Scan for the cell matching the given text and deliver its [x, y] coordinate at center. 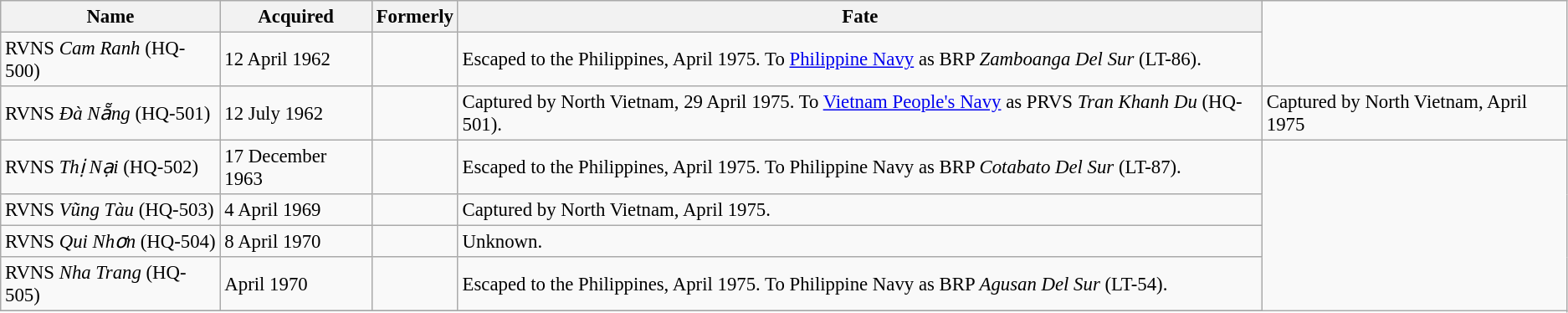
Fate [860, 17]
12 April 1962 [296, 60]
Captured by North Vietnam, April 1975 [1414, 114]
RVNS Đà Nẵng (HQ-501) [110, 114]
RVNS Cam Ranh (HQ-500) [110, 60]
RVNS Thị Nại (HQ-502) [110, 167]
17 December 1963 [296, 167]
Captured by North Vietnam, 29 April 1975. To Vietnam People's Navy as PRVS Tran Khanh Du (HQ-501). [860, 114]
April 1970 [296, 285]
RVNS Vũng Tàu (HQ-503) [110, 210]
Unknown. [860, 242]
Escaped to the Philippines, April 1975. To Philippine Navy as BRP Cotabato Del Sur (LT-87). [860, 167]
8 April 1970 [296, 242]
12 July 1962 [296, 114]
Escaped to the Philippines, April 1975. To Philippine Navy as BRP Agusan Del Sur (LT-54). [860, 285]
Captured by North Vietnam, April 1975. [860, 210]
Acquired [296, 17]
RVNS Nha Trang (HQ-505) [110, 285]
4 April 1969 [296, 210]
Name [110, 17]
RVNS Qui Nhơn (HQ-504) [110, 242]
Formerly [415, 17]
Escaped to the Philippines, April 1975. To Philippine Navy as BRP Zamboanga Del Sur (LT-86). [860, 60]
